Extract the (X, Y) coordinate from the center of the cell holding the provided text.  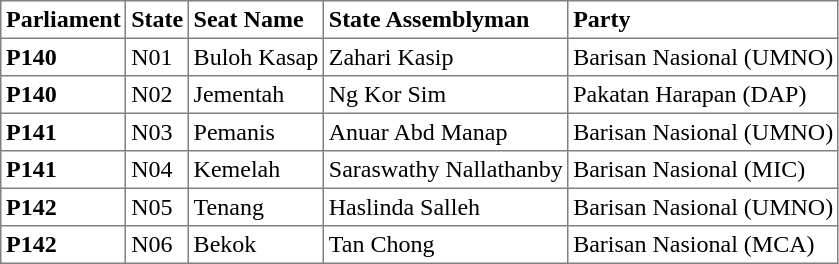
State (157, 20)
N05 (157, 207)
Parliament (64, 20)
N02 (157, 95)
Haslinda Salleh (446, 207)
N04 (157, 170)
Saraswathy Nallathanby (446, 170)
Pemanis (256, 132)
Seat Name (256, 20)
N06 (157, 245)
Zahari Kasip (446, 57)
Kemelah (256, 170)
Anuar Abd Manap (446, 132)
Jementah (256, 95)
Party (703, 20)
Barisan Nasional (MCA) (703, 245)
State Assemblyman (446, 20)
N03 (157, 132)
Pakatan Harapan (DAP) (703, 95)
N01 (157, 57)
Barisan Nasional (MIC) (703, 170)
Tan Chong (446, 245)
Ng Kor Sim (446, 95)
Tenang (256, 207)
Buloh Kasap (256, 57)
Bekok (256, 245)
